Scan for the cell matching the given text and deliver its (x, y) coordinate at center. 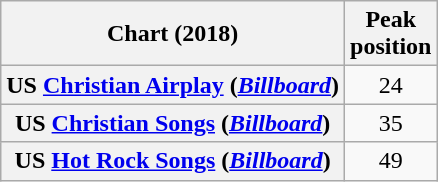
Chart (2018) (173, 34)
35 (391, 123)
US Christian Airplay (Billboard) (173, 85)
24 (391, 85)
Peakposition (391, 34)
US Christian Songs (Billboard) (173, 123)
49 (391, 161)
US Hot Rock Songs (Billboard) (173, 161)
